Extract the [x, y] coordinate from the center of the cell holding the provided text.  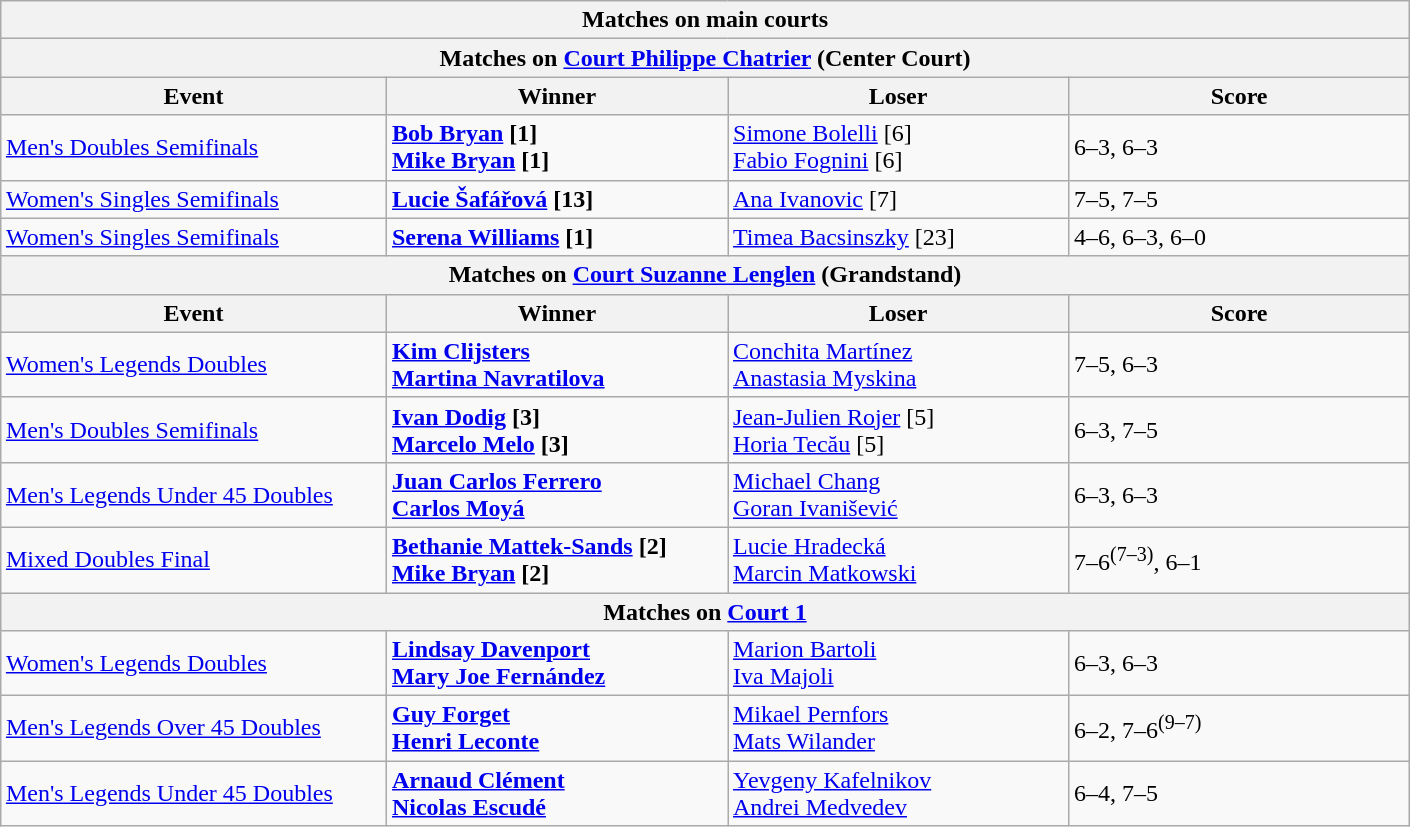
Lucie Hradecká Marcin Matkowski [898, 560]
Arnaud Clément Nicolas Escudé [556, 794]
6–2, 7–6(9–7) [1240, 728]
Juan Carlos Ferrero Carlos Moyá [556, 494]
Matches on Court 1 [704, 611]
Guy Forget Henri Leconte [556, 728]
Matches on main courts [704, 20]
Matches on Court Philippe Chatrier (Center Court) [704, 58]
Lindsay Davenport Mary Joe Fernández [556, 664]
Ivan Dodig [3] Marcelo Melo [3] [556, 430]
Bob Bryan [1] Mike Bryan [1] [556, 148]
Timea Bacsinszky [23] [898, 237]
Lucie Šafářová [13] [556, 199]
Kim Clijsters Martina Navratilova [556, 364]
Mixed Doubles Final [193, 560]
Jean-Julien Rojer [5] Horia Tecău [5] [898, 430]
Men's Legends Over 45 Doubles [193, 728]
Matches on Court Suzanne Lenglen (Grandstand) [704, 275]
6–4, 7–5 [1240, 794]
6–3, 7–5 [1240, 430]
7–5, 7–5 [1240, 199]
Yevgeny Kafelnikov Andrei Medvedev [898, 794]
7–6(7–3), 6–1 [1240, 560]
4–6, 6–3, 6–0 [1240, 237]
Mikael Pernfors Mats Wilander [898, 728]
Serena Williams [1] [556, 237]
Bethanie Mattek-Sands [2] Mike Bryan [2] [556, 560]
Michael Chang Goran Ivanišević [898, 494]
7–5, 6–3 [1240, 364]
Simone Bolelli [6] Fabio Fognini [6] [898, 148]
Marion Bartoli Iva Majoli [898, 664]
Ana Ivanovic [7] [898, 199]
Conchita Martínez Anastasia Myskina [898, 364]
